Pinpoint the cell where the given text exists, returning its (x, y) midpoint coordinate. 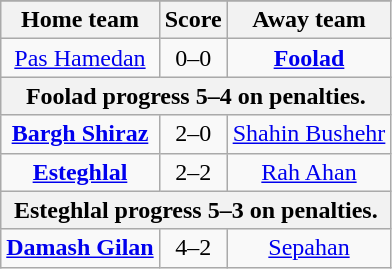
Foolad (309, 58)
Away team (309, 20)
2–2 (193, 172)
Esteghlal progress 5–3 on penalties. (196, 210)
Pas Hamedan (80, 58)
Rah Ahan (309, 172)
Sepahan (309, 248)
Home team (80, 20)
4–2 (193, 248)
Shahin Bushehr (309, 134)
Foolad progress 5–4 on penalties. (196, 96)
Score (193, 20)
2–0 (193, 134)
Damash Gilan (80, 248)
Esteghlal (80, 172)
0–0 (193, 58)
Bargh Shiraz (80, 134)
